Extract the [x, y] coordinate from the center of the cell holding the provided text.  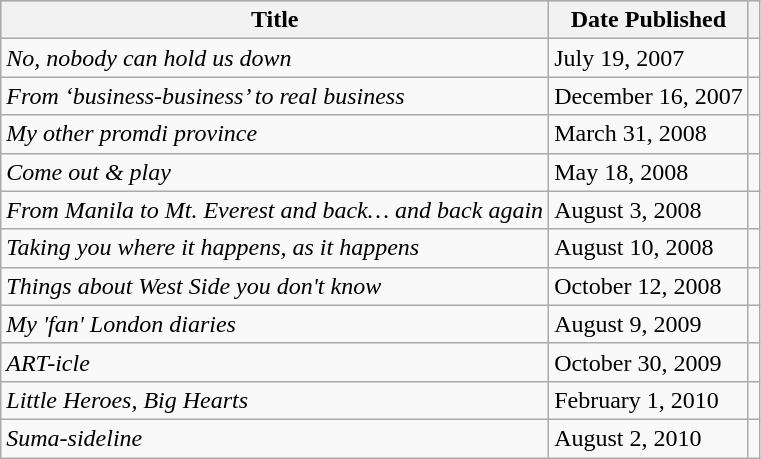
August 3, 2008 [649, 210]
May 18, 2008 [649, 172]
From ‘business-business’ to real business [275, 96]
July 19, 2007 [649, 58]
Suma-sideline [275, 438]
Taking you where it happens, as it happens [275, 248]
August 10, 2008 [649, 248]
August 2, 2010 [649, 438]
My 'fan' London diaries [275, 324]
Date Published [649, 20]
December 16, 2007 [649, 96]
February 1, 2010 [649, 400]
October 12, 2008 [649, 286]
Title [275, 20]
From Manila to Mt. Everest and back… and back again [275, 210]
March 31, 2008 [649, 134]
Little Heroes, Big Hearts [275, 400]
Come out & play [275, 172]
No, nobody can hold us down [275, 58]
ART-icle [275, 362]
August 9, 2009 [649, 324]
October 30, 2009 [649, 362]
My other promdi province [275, 134]
Things about West Side you don't know [275, 286]
